From the cell containing the given text, extract its center point as [x, y] coordinate. 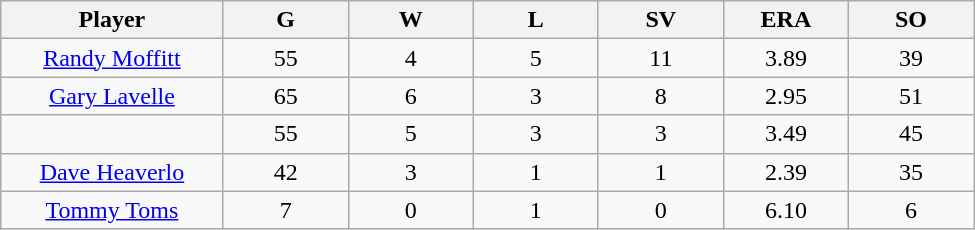
11 [660, 58]
42 [286, 172]
2.39 [786, 172]
39 [910, 58]
6.10 [786, 210]
51 [910, 96]
G [286, 20]
8 [660, 96]
Gary Lavelle [112, 96]
3.89 [786, 58]
SO [910, 20]
35 [910, 172]
L [536, 20]
SV [660, 20]
4 [410, 58]
Tommy Toms [112, 210]
45 [910, 134]
2.95 [786, 96]
Randy Moffitt [112, 58]
65 [286, 96]
3.49 [786, 134]
7 [286, 210]
Player [112, 20]
W [410, 20]
Dave Heaverlo [112, 172]
ERA [786, 20]
